Pinpoint the cell where the given text exists, returning its (x, y) midpoint coordinate. 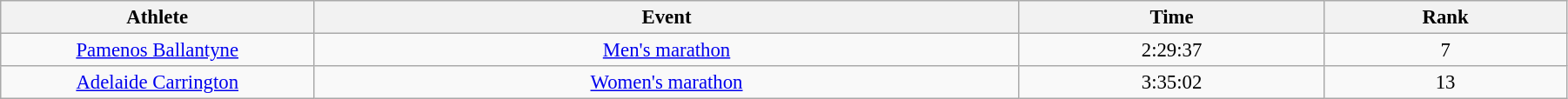
3:35:02 (1171, 82)
Men's marathon (667, 50)
Event (667, 17)
Rank (1446, 17)
13 (1446, 82)
Athlete (157, 17)
2:29:37 (1171, 50)
Pamenos Ballantyne (157, 50)
Adelaide Carrington (157, 82)
Women's marathon (667, 82)
Time (1171, 17)
7 (1446, 50)
